Return the (X, Y) coordinate for the center point of the cell that contains the specified text.  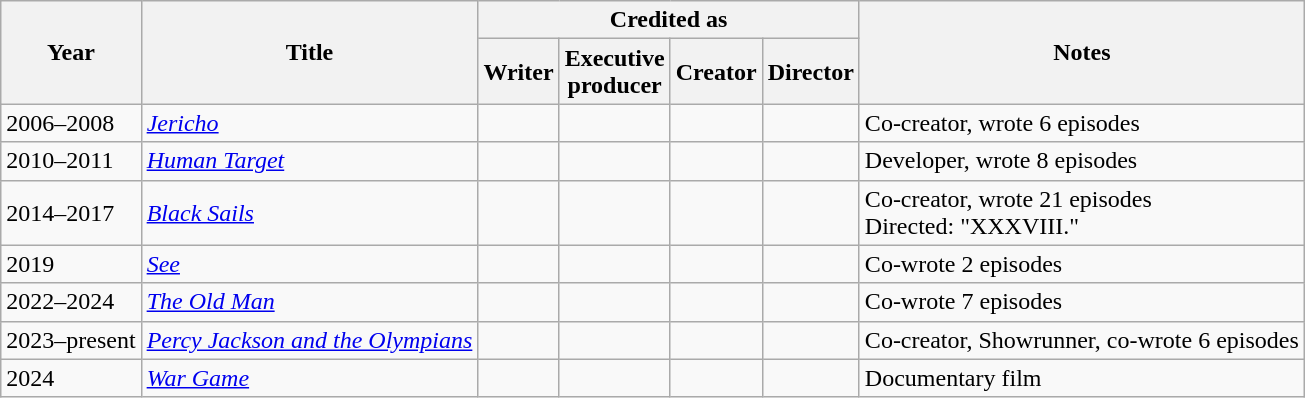
Percy Jackson and the Olympians (310, 340)
2006–2008 (71, 123)
Co-wrote 2 episodes (1082, 264)
Black Sails (310, 212)
Co-wrote 7 episodes (1082, 302)
Human Target (310, 161)
2010–2011 (71, 161)
2014–2017 (71, 212)
The Old Man (310, 302)
Jericho (310, 123)
Credited as (668, 20)
2023–present (71, 340)
Director (810, 72)
Executiveproducer (614, 72)
Co-creator, wrote 6 episodes (1082, 123)
Year (71, 52)
Co-creator, Showrunner, co-wrote 6 episodes (1082, 340)
2024 (71, 378)
Notes (1082, 52)
Title (310, 52)
Co-creator, wrote 21 episodesDirected: "XXXVIII." (1082, 212)
Documentary film (1082, 378)
Writer (518, 72)
Creator (716, 72)
Developer, wrote 8 episodes (1082, 161)
See (310, 264)
War Game (310, 378)
2019 (71, 264)
2022–2024 (71, 302)
